Return (x, y) of the center of cell containing provided text 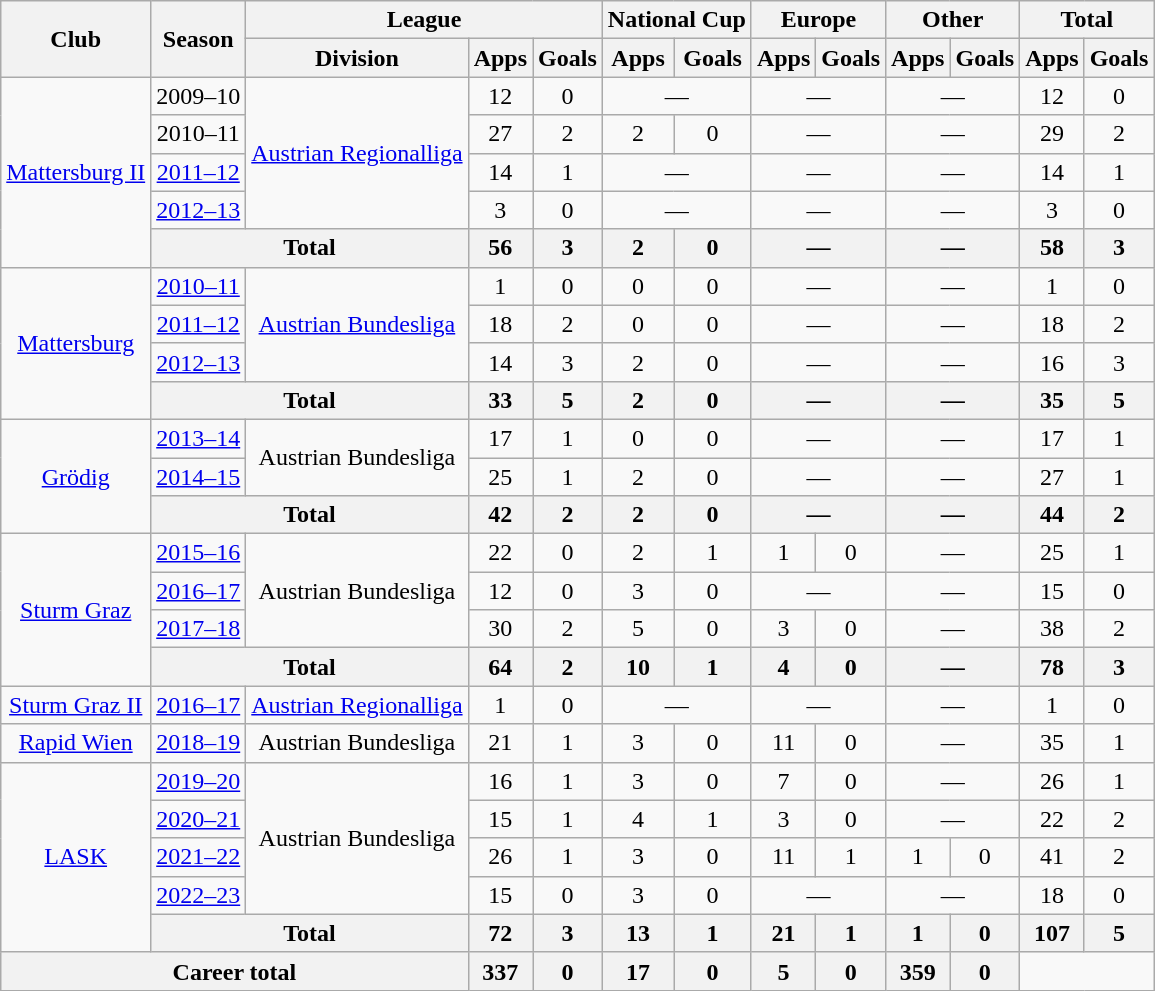
7 (783, 781)
44 (1052, 515)
41 (1052, 857)
Other (953, 20)
107 (1052, 933)
38 (1052, 629)
Mattersburg (76, 343)
2014–15 (198, 477)
Europe (818, 20)
League (424, 20)
2021–22 (198, 857)
30 (500, 629)
LASK (76, 857)
2019–20 (198, 781)
National Cup (676, 20)
33 (500, 400)
337 (500, 971)
2017–18 (198, 629)
58 (1052, 248)
2009–10 (198, 96)
42 (500, 515)
Mattersburg II (76, 172)
Sturm Graz II (76, 705)
2022–23 (198, 895)
10 (638, 667)
Career total (234, 971)
2015–16 (198, 553)
56 (500, 248)
13 (638, 933)
64 (500, 667)
2020–21 (198, 819)
78 (1052, 667)
Season (198, 39)
2013–14 (198, 438)
Grödig (76, 476)
29 (1052, 134)
Sturm Graz (76, 610)
Division (357, 58)
Club (76, 39)
72 (500, 933)
2018–19 (198, 743)
Rapid Wien (76, 743)
359 (918, 971)
